Detect which cell encompasses the target text, then output its [x, y] center coordinate. 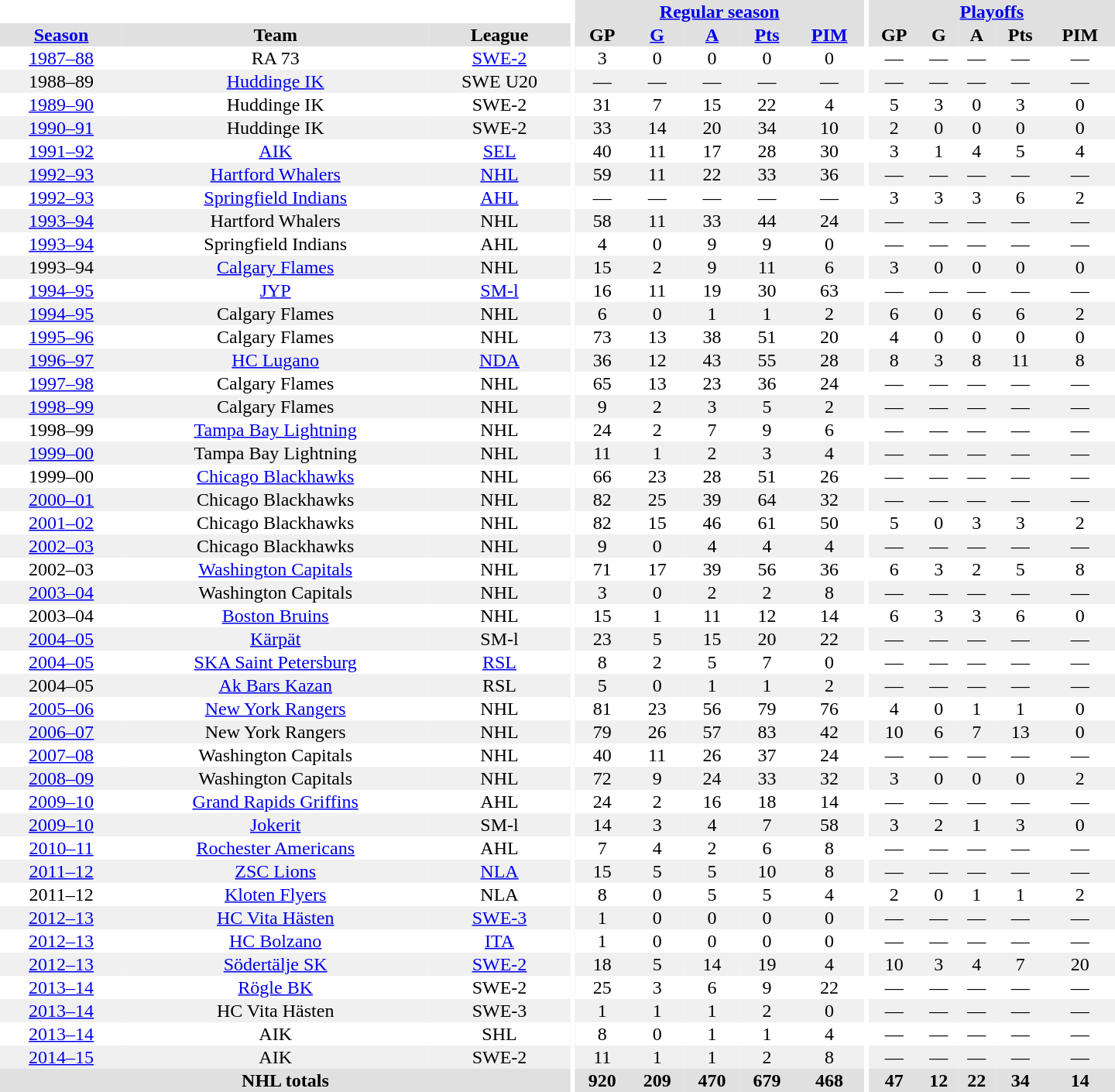
2010–11 [61, 848]
NHL totals [285, 1080]
RA 73 [276, 58]
37 [767, 755]
61 [767, 523]
2005–06 [61, 709]
57 [712, 732]
1990–91 [61, 128]
64 [767, 500]
2014–15 [61, 1057]
Boston Bruins [276, 616]
1995–96 [61, 337]
83 [767, 732]
72 [602, 778]
2001–02 [61, 523]
HC Bolzano [276, 941]
209 [657, 1080]
66 [602, 476]
JYP [276, 290]
SKA Saint Petersburg [276, 662]
Ak Bars Kazan [276, 685]
679 [767, 1080]
Rögle BK [276, 987]
1991–92 [61, 151]
468 [829, 1080]
Kärpät [276, 639]
76 [829, 709]
42 [829, 732]
Regular season [719, 12]
81 [602, 709]
Kloten Flyers [276, 895]
50 [829, 523]
1988–89 [61, 81]
Grand Rapids Griffins [276, 802]
46 [712, 523]
Playoffs [992, 12]
2006–07 [61, 732]
Team [276, 35]
1989–90 [61, 105]
ZSC Lions [276, 871]
1996–97 [61, 360]
SEL [499, 151]
2000–01 [61, 500]
59 [602, 174]
71 [602, 569]
Södertälje SK [276, 964]
1997–98 [61, 383]
2007–08 [61, 755]
SHL [499, 1034]
47 [894, 1080]
NDA [499, 360]
920 [602, 1080]
31 [602, 105]
2008–09 [61, 778]
SWE U20 [499, 81]
Rochester Americans [276, 848]
55 [767, 360]
73 [602, 337]
Jokerit [276, 825]
Season [61, 35]
44 [767, 221]
43 [712, 360]
63 [829, 290]
1987–88 [61, 58]
League [499, 35]
38 [712, 337]
470 [712, 1080]
ITA [499, 941]
65 [602, 383]
HC Lugano [276, 360]
